Search for the cell housing the specified text and yield its [X, Y] center coordinate. 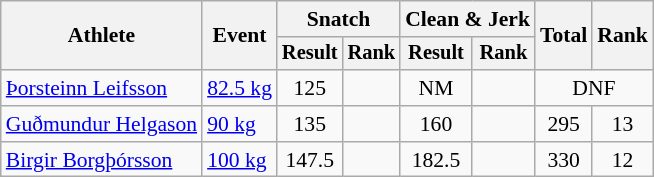
Event [240, 36]
135 [310, 124]
Total [564, 36]
90 kg [240, 124]
Guðmundur Helgason [102, 124]
Athlete [102, 36]
160 [436, 124]
Snatch [338, 19]
DNF [594, 88]
Clean & Jerk [468, 19]
13 [622, 124]
NM [436, 88]
125 [310, 88]
Þorsteinn Leifsson [102, 88]
295 [564, 124]
82.5 kg [240, 88]
